Return the (x, y) coordinate for the center point of the cell that contains the specified text.  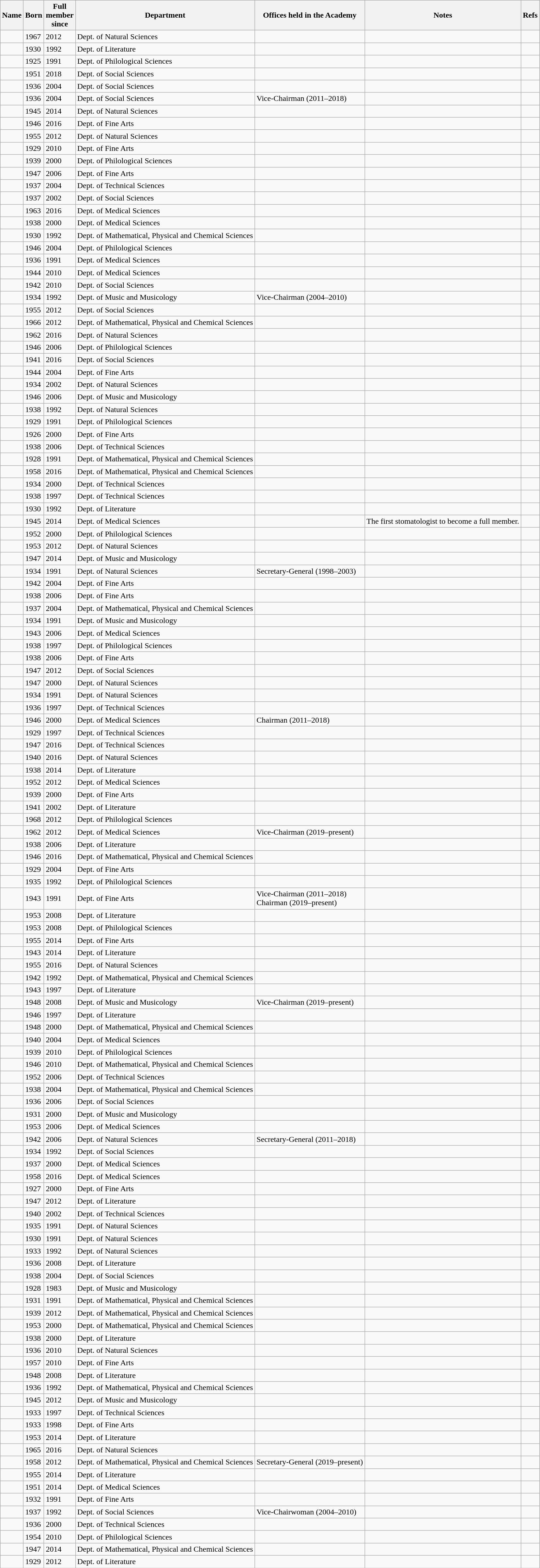
1926 (34, 434)
Vice-Chairwoman (2004–2010) (310, 1512)
Fullmembersince (60, 15)
1932 (34, 1499)
Offices held in the Academy (310, 15)
2018 (60, 74)
Secretary-General (1998–2003) (310, 571)
1967 (34, 37)
1968 (34, 820)
1957 (34, 1363)
Vice-Chairman (2011–2018) (310, 99)
1998 (60, 1425)
The first stomatologist to become a full member. (443, 521)
1963 (34, 211)
1927 (34, 1189)
Department (165, 15)
1965 (34, 1450)
Secretary-General (2011–2018) (310, 1139)
Vice-Chairman (2011–2018)Chairman (2019–present) (310, 899)
Vice-Chairman (2004–2010) (310, 297)
Secretary-General (2019–present) (310, 1462)
Name (12, 15)
Born (34, 15)
1954 (34, 1537)
Refs (530, 15)
1966 (34, 322)
Chairman (2011–2018) (310, 720)
1983 (60, 1288)
Notes (443, 15)
1925 (34, 61)
